Determine the [x, y] coordinate at the center of the cell enclosing the given text.  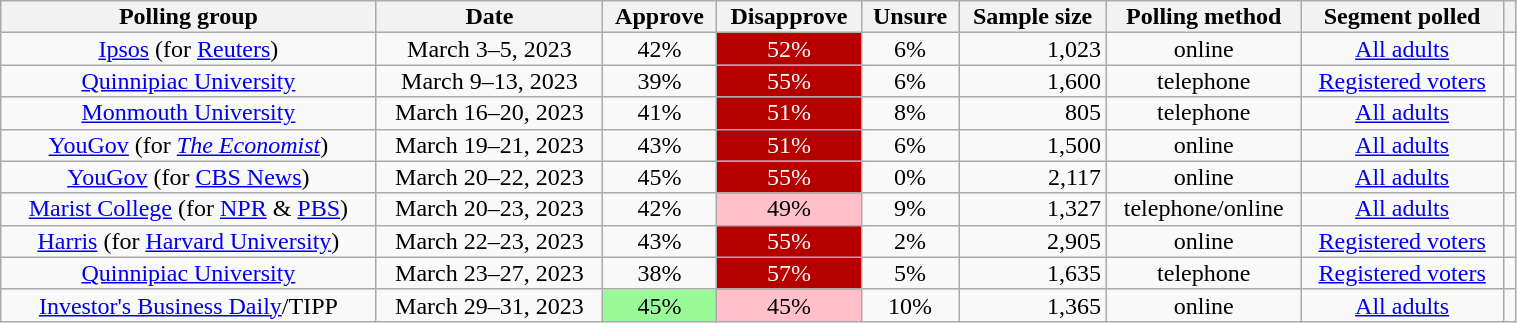
39% [660, 81]
March 23–27, 2023 [490, 273]
March 29–31, 2023 [490, 305]
9% [910, 209]
YouGov (for The Economist) [188, 145]
Marist College (for NPR & PBS) [188, 209]
49% [788, 209]
March 19–21, 2023 [490, 145]
1,365 [1033, 305]
Investor's Business Daily/TIPP [188, 305]
Segment polled [1402, 17]
March 3–5, 2023 [490, 49]
YouGov (for CBS News) [188, 177]
41% [660, 113]
Harris (for Harvard University) [188, 241]
2% [910, 241]
10% [910, 305]
1,023 [1033, 49]
38% [660, 273]
8% [910, 113]
1,600 [1033, 81]
2,905 [1033, 241]
5% [910, 273]
Unsure [910, 17]
Polling method [1204, 17]
Approve [660, 17]
2,117 [1033, 177]
Monmouth University [188, 113]
Date [490, 17]
1,327 [1033, 209]
1,635 [1033, 273]
52% [788, 49]
57% [788, 273]
March 22–23, 2023 [490, 241]
Disapprove [788, 17]
telephone/online [1204, 209]
1,500 [1033, 145]
March 20–22, 2023 [490, 177]
March 16–20, 2023 [490, 113]
Ipsos (for Reuters) [188, 49]
March 9–13, 2023 [490, 81]
March 20–23, 2023 [490, 209]
Polling group [188, 17]
Sample size [1033, 17]
805 [1033, 113]
0% [910, 177]
